Identify which cell holds the provided text, then report its [x, y] central coordinate. 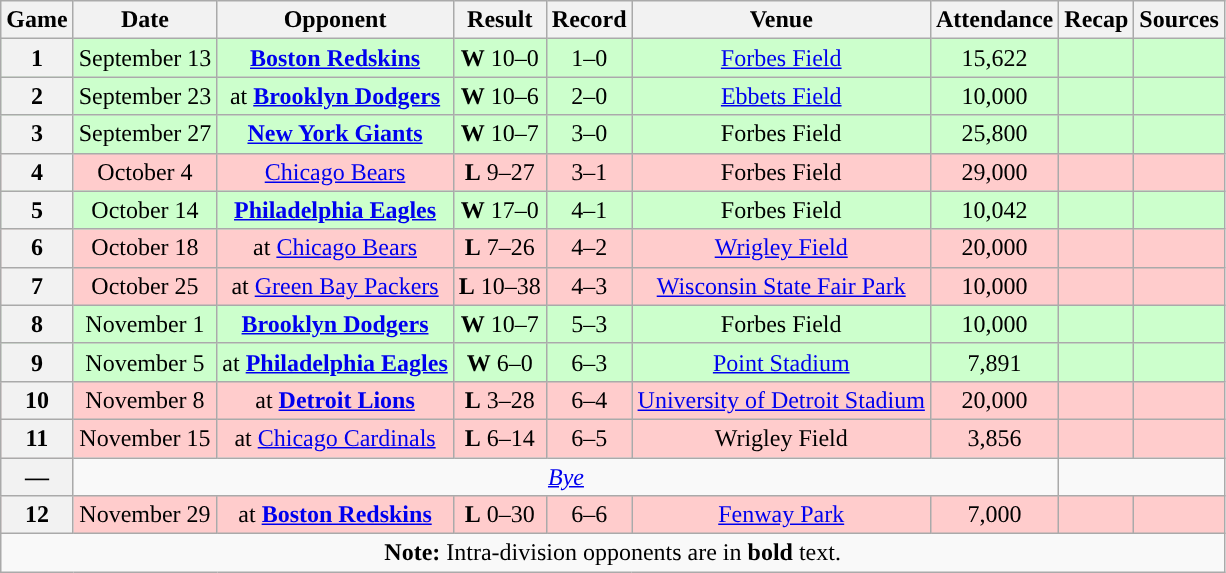
Chicago Bears [335, 172]
November 15 [145, 438]
2 [37, 96]
Fenway Park [781, 515]
Attendance [994, 20]
3 [37, 134]
Point Stadium [781, 362]
W 17–0 [500, 210]
L 10–38 [500, 286]
4–1 [589, 210]
1 [37, 58]
6–6 [589, 515]
12 [37, 515]
3–0 [589, 134]
Brooklyn Dodgers [335, 324]
October 14 [145, 210]
4–2 [589, 248]
10 [37, 400]
September 23 [145, 96]
15,622 [994, 58]
Philadelphia Eagles [335, 210]
at Philadelphia Eagles [335, 362]
6–3 [589, 362]
November 5 [145, 362]
3,856 [994, 438]
October 25 [145, 286]
October 18 [145, 248]
25,800 [994, 134]
at Detroit Lions [335, 400]
5–3 [589, 324]
Wisconsin State Fair Park [781, 286]
4 [37, 172]
Game [37, 20]
L 6–14 [500, 438]
Sources [1180, 20]
Ebbets Field [781, 96]
6–5 [589, 438]
Recap [1096, 20]
November 8 [145, 400]
L 9–27 [500, 172]
Venue [781, 20]
W 10–0 [500, 58]
November 1 [145, 324]
10,042 [994, 210]
at Green Bay Packers [335, 286]
Note: Intra-division opponents are in bold text. [613, 553]
8 [37, 324]
6–4 [589, 400]
Date [145, 20]
New York Giants [335, 134]
L 7–26 [500, 248]
Result [500, 20]
5 [37, 210]
W 10–6 [500, 96]
— [37, 477]
Bye [566, 477]
6 [37, 248]
4–3 [589, 286]
November 29 [145, 515]
7,891 [994, 362]
Opponent [335, 20]
3–1 [589, 172]
at Chicago Cardinals [335, 438]
1–0 [589, 58]
at Chicago Bears [335, 248]
September 13 [145, 58]
Record [589, 20]
29,000 [994, 172]
October 4 [145, 172]
7,000 [994, 515]
9 [37, 362]
W 6–0 [500, 362]
September 27 [145, 134]
at Brooklyn Dodgers [335, 96]
Boston Redskins [335, 58]
L 3–28 [500, 400]
University of Detroit Stadium [781, 400]
L 0–30 [500, 515]
at Boston Redskins [335, 515]
7 [37, 286]
2–0 [589, 96]
11 [37, 438]
